Provide the [X, Y] coordinate of the cell's center where the given text is located.  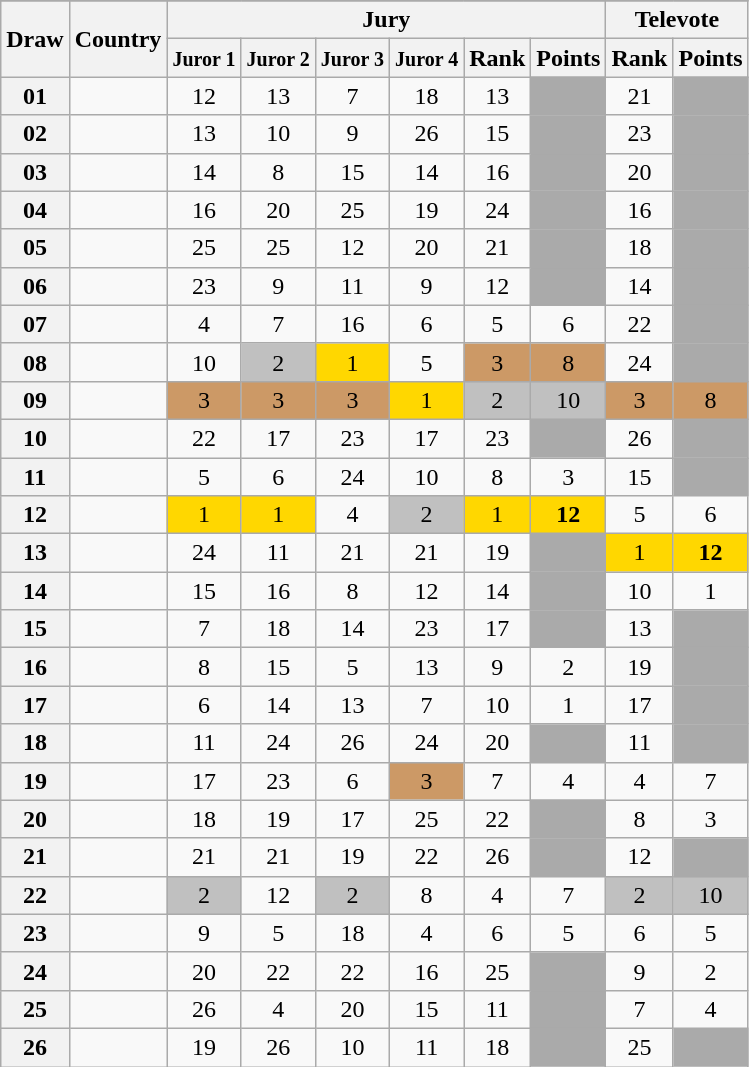
02 [35, 134]
01 [35, 96]
04 [35, 210]
07 [35, 324]
Jury [386, 20]
Draw [35, 39]
Juror 3 [352, 58]
09 [35, 400]
08 [35, 362]
05 [35, 248]
Juror 2 [278, 58]
03 [35, 172]
06 [35, 286]
Televote [677, 20]
Juror 4 [426, 58]
Country [118, 39]
Juror 1 [204, 58]
